Return (X, Y) of the center of cell containing provided text 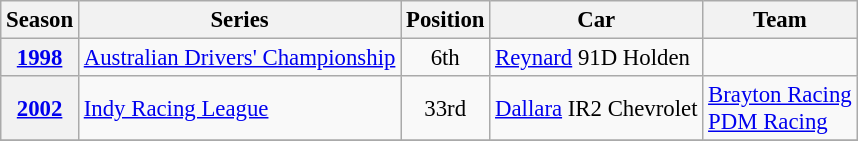
Dallara IR2 Chevrolet (596, 108)
2002 (40, 108)
6th (446, 58)
Brayton Racing PDM Racing (780, 108)
Series (239, 20)
1998 (40, 58)
Car (596, 20)
Indy Racing League (239, 108)
Australian Drivers' Championship (239, 58)
Season (40, 20)
Position (446, 20)
Team (780, 20)
Reynard 91D Holden (596, 58)
33rd (446, 108)
